For the text-containing cell, return its midpoint in (x, y) coordinate format. 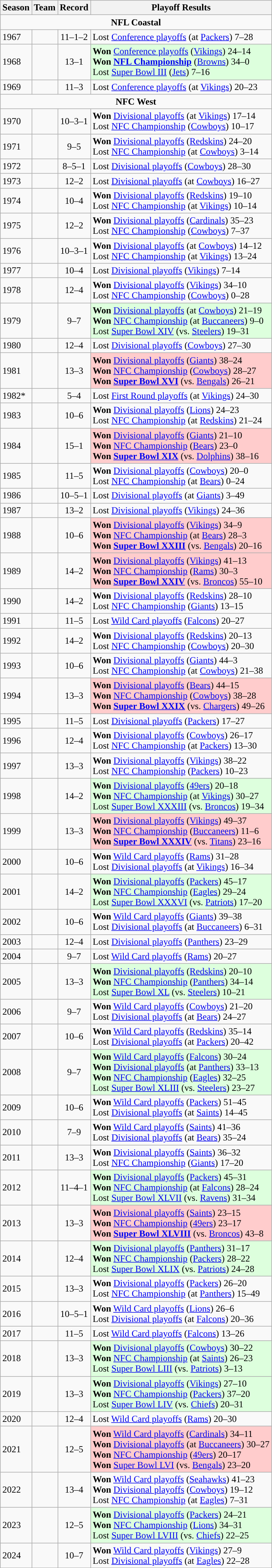
1991 (16, 621)
1993 (16, 666)
Won Divisional playoffs (Packers) 26–20 Lost NFC Championship (at Panthers) 15–49 (181, 1289)
1970 (16, 122)
2020 (16, 1419)
1981 (16, 371)
Won Divisional playoffs (Vikings) 34–9Won NFC Championship (at Bears) 28–3Won Super Bowl XXIII (vs. Bengals) 20–16 (181, 535)
1980 (16, 346)
1992 (16, 641)
Won Divisional playoffs (Packers) 45–17 Won NFC Championship (Eagles) 29–24 Lost Super Bowl XXXVI (vs. Patriots) 17–20 (181, 892)
11–1–2 (74, 37)
Lost Divisional playoffs (Cowboys) 28–30 (181, 166)
2011 (16, 1157)
Lost Divisional playoffs (Packers) 17–27 (181, 721)
Lost First Round playoffs (at Vikings) 24–30 (181, 396)
Won Divisional playoffs (Bears) 44–15Won NFC Championship (Cowboys) 38–28Won Super Bowl XXIX (vs. Chargers) 49–26 (181, 696)
Won Divisional playoffs (Cowboys) 30–22 Won NFC Championship (at Saints) 26–23 Lost Super Bowl LIII (vs. Patriots) 3–13 (181, 1358)
2010 (16, 1133)
Won Divisional playoffs (Vikings) 49–37Won NFC Championship (Buccaneers) 11–6Won Super Bowl XXXIV (vs. Titans) 23–16 (181, 831)
2009 (16, 1107)
Won Divisional playoffs (Vikings) 27–10 Won NFC Championship (Packers) 37–20 Lost Super Bowl LIV (vs. Chiefs) 20–31 (181, 1394)
2007 (16, 1037)
2023 (16, 1525)
Won Divisional playoffs (Cowboys) 20–0Lost NFC Championship (at Bears) 0–24 (181, 476)
1975 (16, 225)
2018 (16, 1358)
Playoff Results (181, 8)
8–5–1 (74, 166)
Lost Divisional playoffs (at Cowboys) 16–27 (181, 181)
Won Divisional playoffs (Saints) 23–15 Won NFC Championship (49ers) 23–17Won Super Bowl XLVIII (vs. Broncos) 43–8 (181, 1223)
Lost Divisional playoffs (at Giants) 3–49 (181, 496)
1983 (16, 415)
Won Divisional playoffs (Packers) 45–31Won NFC Championship (at Falcons) 28–24Lost Super Bowl XLVII (vs. Ravens) 31–34 (181, 1188)
13–1 (74, 62)
Won Divisional playoffs (Giants) 38–24Won NFC Championship (Cowboys) 28–27Won Super Bowl XVI (vs. Bengals) 26–21 (181, 371)
1979 (16, 321)
2006 (16, 1011)
1968 (16, 62)
Won Divisional playoffs (Giants) 21–10Won NFC Championship (Bears) 23–0Won Super Bowl XIX (vs. Dolphins) 38–16 (181, 446)
Won Divisional playoffs (Redskins) 19–10Lost NFC Championship (at Vikings) 10–14 (181, 201)
1998 (16, 796)
2016 (16, 1313)
Won Divisional playoffs (Vikings) 34–10Lost NFC Championship (Cowboys) 0–28 (181, 291)
2008 (16, 1072)
Won Divisional playoffs (at Cowboys) 21–19Won NFC Championship (at Buccaneers) 9–0Lost Super Bowl XIV (vs. Steelers) 19–31 (181, 321)
1972 (16, 166)
Record (74, 8)
1999 (16, 831)
2014 (16, 1258)
Lost Wild Card playoffs (Rams) 20–30 (181, 1419)
1996 (16, 741)
Lost Divisional playoffs (Panthers) 23–29 (181, 942)
11–4–1 (74, 1188)
1973 (16, 181)
10–7 (74, 1555)
Won Divisional playoffs (Saints) 36–32Lost NFC Championship (Giants) 17–20 (181, 1157)
Won Divisional playoffs (at Vikings) 17–14Lost NFC Championship (Cowboys) 10–17 (181, 122)
Won Divisional playoffs (Redskins) 24–20Lost NFC Championship (at Cowboys) 3–14 (181, 146)
2019 (16, 1394)
Won Wild Card playoffs (Giants) 39–38Lost Divisional playoffs (at Buccaneers) 6–31 (181, 922)
1989 (16, 571)
1977 (16, 271)
2004 (16, 956)
Won Divisional playoffs (Redskins) 20–13Lost NFC Championship (Cowboys) 20–30 (181, 641)
Won Wild Card playoffs (Packers) 51–45 Lost Divisional playoffs (at Saints) 14–45 (181, 1107)
1982* (16, 396)
1994 (16, 696)
2001 (16, 892)
5–4 (74, 396)
Lost Divisional playoffs (Cowboys) 27–30 (181, 346)
Won Wild Card playoffs (Lions) 26–6Lost Divisional playoffs (at Falcons) 20–36 (181, 1313)
Won Divisional playoffs (Vikings) 41–13Won NFC Championship (Rams) 30–3Won Super Bowl XXIV (vs. Broncos) 55–10 (181, 571)
7–9 (74, 1133)
11–3 (74, 87)
1990 (16, 601)
2003 (16, 942)
1971 (16, 146)
Team (45, 8)
Won Wild Card playoffs (Saints) 41–36Lost Divisional playoffs (at Bears) 35–24 (181, 1133)
9–5 (74, 146)
Won Divisional playoffs (Lions) 24–23Lost NFC Championship (at Redskins) 21–24 (181, 415)
1986 (16, 496)
Won Divisional playoffs (Redskins) 28–10Lost NFC Championship (Giants) 13–15 (181, 601)
2002 (16, 922)
Won Wild Card playoffs (Cowboys) 21–20Lost Divisional playoffs (at Bears) 24–27 (181, 1011)
13–2 (74, 510)
15–1 (74, 446)
1967 (16, 37)
Won Divisional playoffs (Redskins) 20–10Won NFC Championship (Panthers) 34–14Lost Super Bowl XL (vs. Steelers) 10–21 (181, 981)
13–4 (74, 1490)
2005 (16, 981)
2022 (16, 1490)
Lost Wild Card playoffs (Falcons) 20–27 (181, 621)
Lost Divisional playoffs (Vikings) 7–14 (181, 271)
1985 (16, 476)
2013 (16, 1223)
Lost Conference playoffs (at Packers) 7–28 (181, 37)
2000 (16, 861)
Lost Conference playoffs (at Vikings) 20–23 (181, 87)
Season (16, 8)
2021 (16, 1449)
Lost Wild Card playoffs (Rams) 20–27 (181, 956)
1976 (16, 251)
Won Divisional playoffs (49ers) 20–18 Won NFC Championship (at Vikings) 30–27 Lost Super Bowl XXXIII (vs. Broncos) 19–34 (181, 796)
Won Divisional playoffs (Cowboys) 26–17Lost NFC Championship (at Packers) 13–30 (181, 741)
Won Divisional playoffs (Vikings) 38–22Lost NFC Championship (Packers) 10–23 (181, 766)
Won Wild Card playoffs (Vikings) 27–9 Lost Divisional playoffs (at Eagles) 22–28 (181, 1555)
Won Divisional playoffs (Packers) 24–21 Won NFC Championship (Lions) 34–31 Lost Super Bowl LVIII (vs. Chiefs) 22–25 (181, 1525)
NFL Coastal (136, 22)
Lost Wild Card playoffs (Falcons) 13–26 (181, 1333)
1995 (16, 721)
1988 (16, 535)
1978 (16, 291)
2024 (16, 1555)
2015 (16, 1289)
Won Wild Card playoffs (Redskins) 35–14Lost Divisional playoffs (at Packers) 20–42 (181, 1037)
Won Wild Card playoffs (Rams) 31–28Lost Divisional playoffs (at Vikings) 16–34 (181, 861)
1974 (16, 201)
2012 (16, 1188)
2017 (16, 1333)
Won Conference playoffs (Vikings) 24–14Won NFL Championship (Browns) 34–0Lost Super Bowl III (Jets) 7–16 (181, 62)
1969 (16, 87)
Lost Divisional playoffs (Vikings) 24–36 (181, 510)
NFC West (136, 102)
Won Divisional playoffs (at Cowboys) 14–12Lost NFC Championship (at Vikings) 13–24 (181, 251)
Won Divisional playoffs (Panthers) 31–17Won NFC Championship (Packers) 28–22 Lost Super Bowl XLIX (vs. Patriots) 24–28 (181, 1258)
Won Divisional playoffs (Cardinals) 35–23Lost NFC Championship (Cowboys) 7–37 (181, 225)
1984 (16, 446)
1987 (16, 510)
1997 (16, 766)
Won Wild Card playoffs (Seahawks) 41–23 Won Divisional playoffs (Cowboys) 19–12 Lost NFC Championship (at Eagles) 7–31 (181, 1490)
Won Divisional playoffs (Giants) 44–3Lost NFC Championship (at Cowboys) 21–38 (181, 666)
